Locate the cell with the specified text and output its (X, Y) center coordinate. 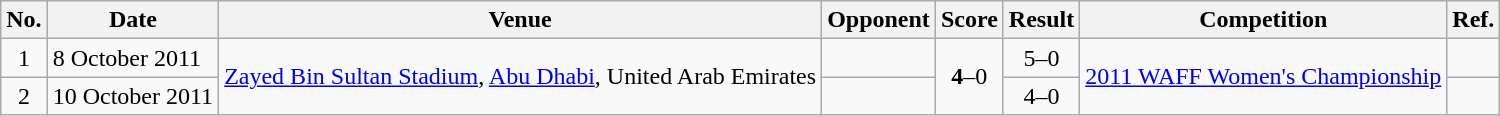
1 (24, 58)
Opponent (879, 20)
8 October 2011 (132, 58)
Ref. (1474, 20)
5–0 (1041, 58)
2 (24, 96)
10 October 2011 (132, 96)
Competition (1264, 20)
Score (969, 20)
No. (24, 20)
2011 WAFF Women's Championship (1264, 77)
Venue (520, 20)
Zayed Bin Sultan Stadium, Abu Dhabi, United Arab Emirates (520, 77)
Result (1041, 20)
Date (132, 20)
